Scan for the cell matching the given text and deliver its (x, y) coordinate at center. 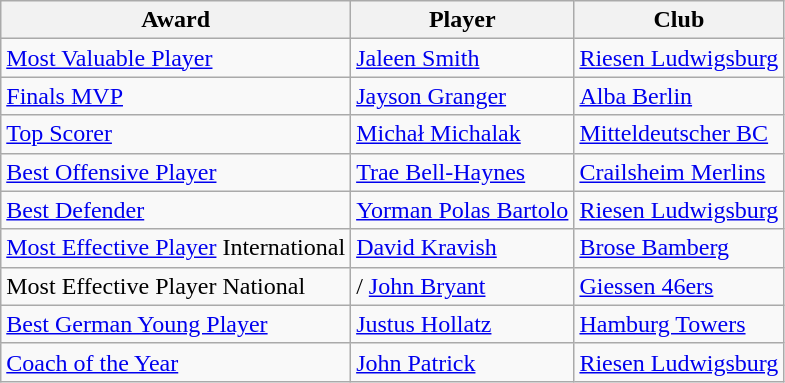
Top Scorer (176, 134)
Hamburg Towers (679, 324)
Alba Berlin (679, 96)
John Patrick (462, 362)
Most Effective Player National (176, 286)
Best Offensive Player (176, 172)
Best German Young Player (176, 324)
Coach of the Year (176, 362)
Mitteldeutscher BC (679, 134)
Brose Bamberg (679, 248)
Club (679, 20)
Player (462, 20)
/ John Bryant (462, 286)
Jayson Granger (462, 96)
Trae Bell-Haynes (462, 172)
Michał Michalak (462, 134)
Yorman Polas Bartolo (462, 210)
Most Valuable Player (176, 58)
Best Defender (176, 210)
David Kravish (462, 248)
Justus Hollatz (462, 324)
Jaleen Smith (462, 58)
Giessen 46ers (679, 286)
Crailsheim Merlins (679, 172)
Most Effective Player International (176, 248)
Finals MVP (176, 96)
Award (176, 20)
